Return the (x, y) coordinate for the center point of the cell that contains the specified text.  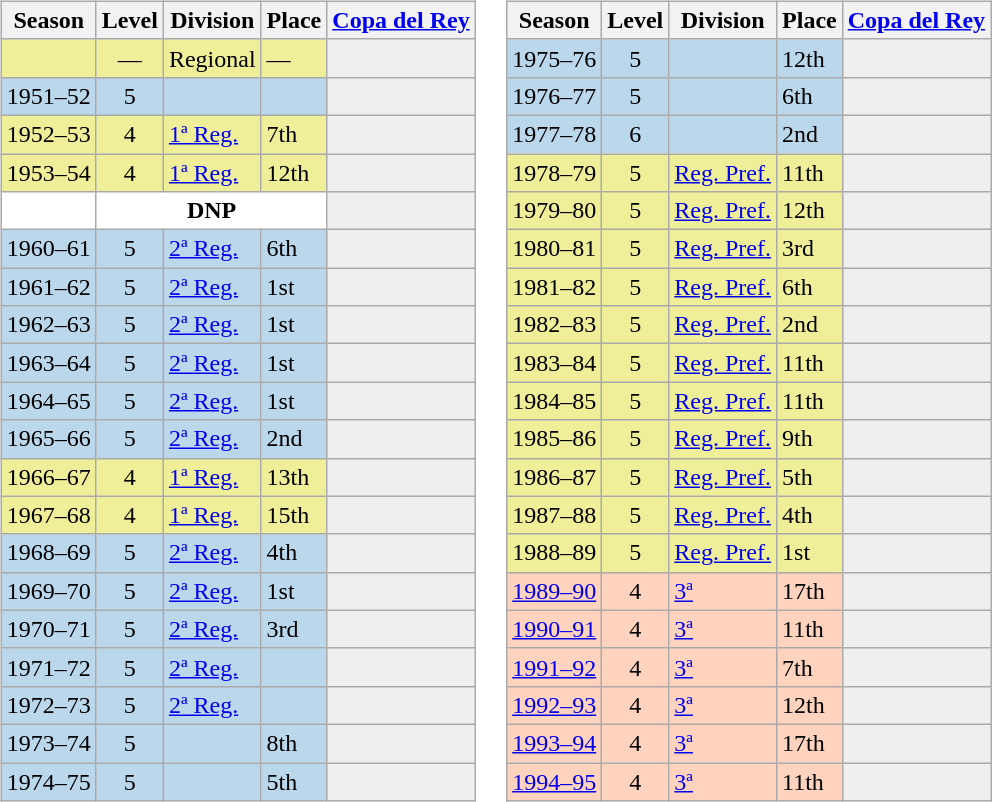
1981–82 (554, 287)
1962–63 (48, 325)
1965–66 (48, 439)
1953–54 (48, 173)
1992–93 (554, 705)
13th (294, 477)
15th (294, 515)
9th (810, 439)
1993–94 (554, 743)
1964–65 (48, 401)
1976–77 (554, 96)
8th (294, 743)
1971–72 (48, 667)
1951–52 (48, 96)
Regional (212, 58)
6 (636, 134)
1987–88 (554, 515)
1988–89 (554, 553)
1984–85 (554, 401)
1986–87 (554, 477)
1975–76 (554, 58)
1966–67 (48, 477)
1968–69 (48, 553)
DNP (211, 211)
1994–95 (554, 781)
1974–75 (48, 781)
1980–81 (554, 249)
1963–64 (48, 363)
1977–78 (554, 134)
1979–80 (554, 211)
1985–86 (554, 439)
1983–84 (554, 363)
1969–70 (48, 591)
1978–79 (554, 173)
1960–61 (48, 249)
1972–73 (48, 705)
1990–91 (554, 629)
1991–92 (554, 667)
1961–62 (48, 287)
1967–68 (48, 515)
1989–90 (554, 591)
1973–74 (48, 743)
1970–71 (48, 629)
1952–53 (48, 134)
1982–83 (554, 325)
